Provide the (X, Y) coordinate of the cell's center where the given text is located.  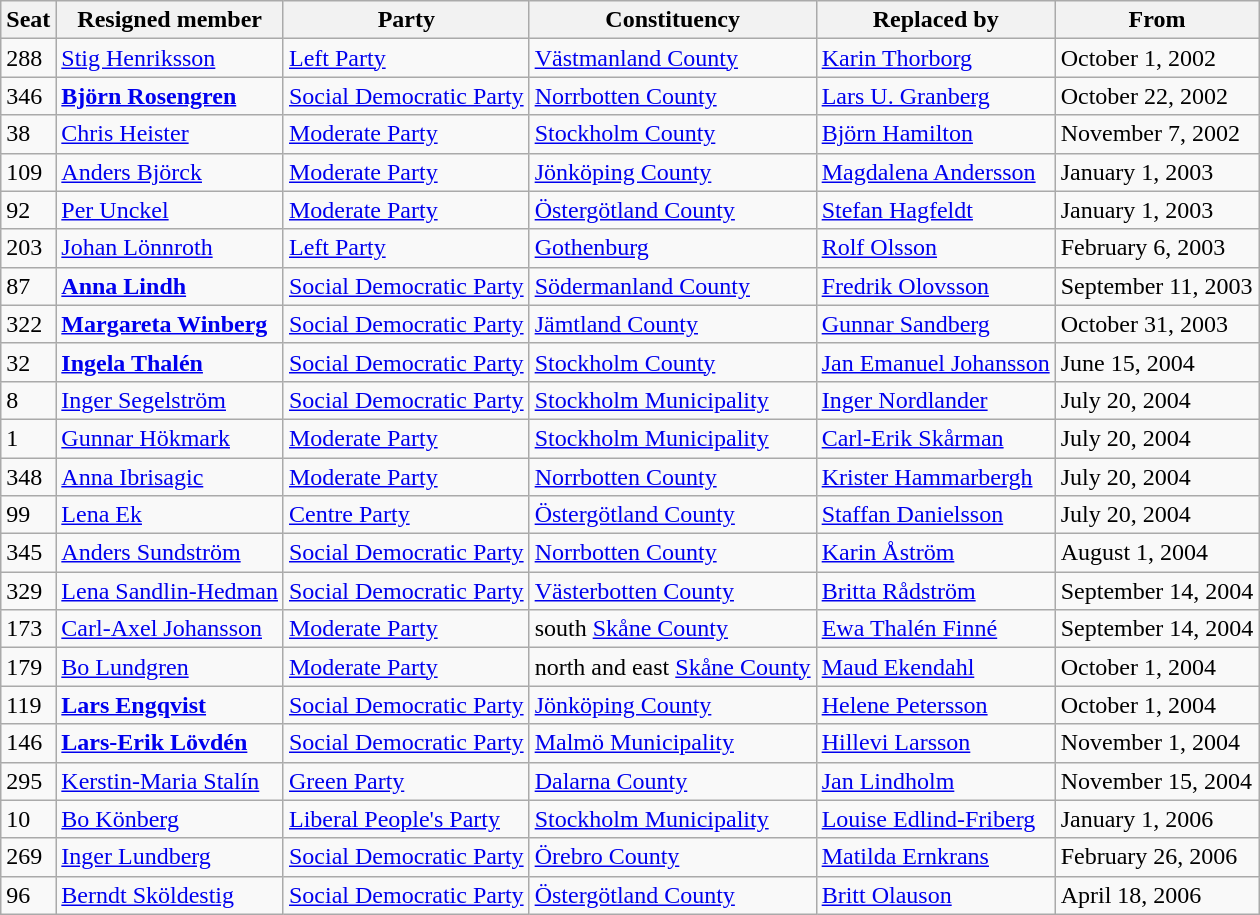
Inger Segelström (170, 400)
Björn Rosengren (170, 96)
north and east Skåne County (672, 667)
Louise Edlind-Friberg (936, 819)
Stig Henriksson (170, 58)
Örebro County (672, 857)
Britta Rådström (936, 591)
99 (28, 515)
Gunnar Hökmark (170, 438)
346 (28, 96)
Bo Könberg (170, 819)
Resigned member (170, 20)
Green Party (406, 781)
288 (28, 58)
Maud Ekendahl (936, 667)
Inger Lundberg (170, 857)
June 15, 2004 (1157, 362)
8 (28, 400)
Helene Petersson (936, 705)
November 15, 2004 (1157, 781)
109 (28, 172)
Carl-Axel Johansson (170, 629)
Replaced by (936, 20)
348 (28, 477)
Ingela Thalén (170, 362)
Södermanland County (672, 286)
Fredrik Olovsson (936, 286)
Constituency (672, 20)
Gunnar Sandberg (936, 324)
November 1, 2004 (1157, 743)
Hillevi Larsson (936, 743)
345 (28, 553)
Anna Ibrisagic (170, 477)
179 (28, 667)
10 (28, 819)
Anders Sundström (170, 553)
269 (28, 857)
32 (28, 362)
Anna Lindh (170, 286)
96 (28, 895)
Rolf Olsson (936, 248)
February 26, 2006 (1157, 857)
Västmanland County (672, 58)
Lars U. Granberg (936, 96)
Chris Heister (170, 134)
Ewa Thalén Finné (936, 629)
Björn Hamilton (936, 134)
Jämtland County (672, 324)
Jan Lindholm (936, 781)
January 1, 2006 (1157, 819)
September 11, 2003 (1157, 286)
38 (28, 134)
November 7, 2002 (1157, 134)
Carl-Erik Skårman (936, 438)
Centre Party (406, 515)
south Skåne County (672, 629)
February 6, 2003 (1157, 248)
Lena Sandlin-Hedman (170, 591)
Staffan Danielsson (936, 515)
Lars Engqvist (170, 705)
Karin Thorborg (936, 58)
146 (28, 743)
Lena Ek (170, 515)
Inger Nordlander (936, 400)
Magdalena Andersson (936, 172)
Johan Lönnroth (170, 248)
Margareta Winberg (170, 324)
Britt Olauson (936, 895)
322 (28, 324)
203 (28, 248)
Matilda Ernkrans (936, 857)
1 (28, 438)
Bo Lundgren (170, 667)
Dalarna County (672, 781)
Berndt Sköldestig (170, 895)
October 1, 2002 (1157, 58)
Krister Hammarbergh (936, 477)
Seat (28, 20)
Malmö Municipality (672, 743)
From (1157, 20)
87 (28, 286)
329 (28, 591)
Jan Emanuel Johansson (936, 362)
119 (28, 705)
Gothenburg (672, 248)
Party (406, 20)
October 22, 2002 (1157, 96)
Karin Åström (936, 553)
Kerstin-Maria Stalín (170, 781)
Stefan Hagfeldt (936, 210)
Anders Björck (170, 172)
173 (28, 629)
295 (28, 781)
August 1, 2004 (1157, 553)
Per Unckel (170, 210)
April 18, 2006 (1157, 895)
Liberal People's Party (406, 819)
Lars-Erik Lövdén (170, 743)
Västerbotten County (672, 591)
92 (28, 210)
October 31, 2003 (1157, 324)
